Search for the cell housing the specified text and yield its [X, Y] center coordinate. 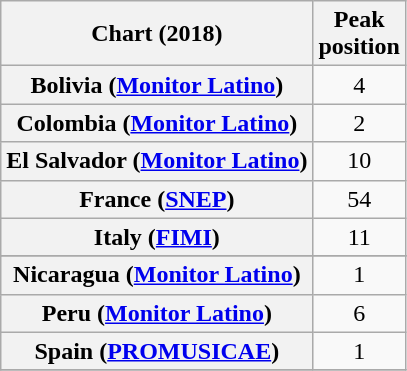
10 [359, 161]
54 [359, 199]
El Salvador (Monitor Latino) [157, 161]
Nicaragua (Monitor Latino) [157, 275]
6 [359, 313]
Italy (FIMI) [157, 237]
France (SNEP) [157, 199]
4 [359, 85]
Colombia (Monitor Latino) [157, 123]
Peru (Monitor Latino) [157, 313]
11 [359, 237]
Bolivia (Monitor Latino) [157, 85]
Peak position [359, 34]
Spain (PROMUSICAE) [157, 351]
Chart (2018) [157, 34]
2 [359, 123]
